Locate the cell with the specified text and output its (x, y) center coordinate. 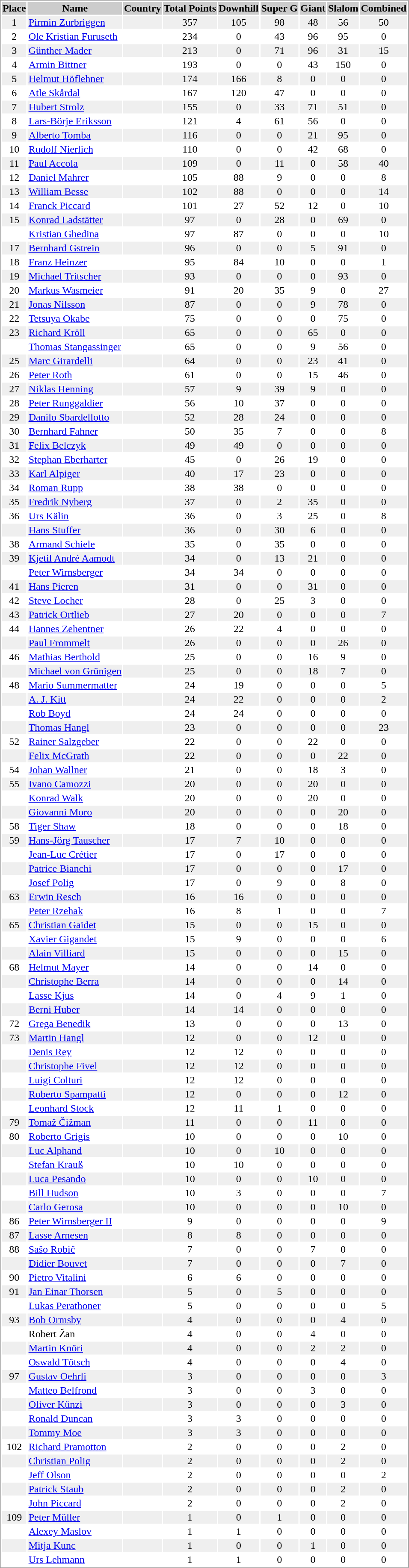
Mathias Berthold (75, 657)
Rudolf Nierlich (75, 149)
357 (190, 23)
Place (14, 8)
Berni Huber (75, 1010)
174 (190, 79)
Mitja Kunc (75, 1546)
Peter Müller (75, 1518)
Markus Wasmeier (75, 290)
Luigi Colturi (75, 1080)
234 (190, 36)
Thomas Hangl (75, 728)
Paul Accola (75, 164)
Denis Rey (75, 1052)
Super G (280, 8)
Helmut Höflehner (75, 79)
Peter Rzehak (75, 911)
Jean-Luc Crétier (75, 854)
Matteo Belfrond (75, 1390)
69 (343, 220)
Hans Stuffer (75, 530)
64 (190, 361)
Tomaž Čižman (75, 1123)
167 (190, 93)
A. J. Kitt (75, 700)
Bob Ormsby (75, 1320)
Alberto Tomba (75, 135)
Urs Kälin (75, 516)
150 (343, 65)
Urs Lehmann (75, 1559)
73 (14, 1038)
Slalom (343, 8)
Bernhard Fahner (75, 431)
Carlo Gerosa (75, 1207)
Didier Bouvet (75, 1264)
Giovanni Moro (75, 812)
193 (190, 65)
Ivano Camozzi (75, 784)
166 (239, 79)
Christian Gaidet (75, 925)
Xavier Gigandet (75, 939)
Atle Skårdal (75, 93)
155 (190, 107)
Marc Girardelli (75, 361)
Ronald Duncan (75, 1418)
Sašo Robič (75, 1249)
Lasse Arnesen (75, 1236)
Grega Benedik (75, 1024)
Combined (384, 8)
Franck Piccard (75, 206)
Gustav Oehrli (75, 1377)
Hubert Strolz (75, 107)
86 (14, 1221)
72 (14, 1024)
Armand Schiele (75, 544)
Downhill (239, 8)
Bill Hudson (75, 1193)
Robert Žan (75, 1334)
44 (14, 629)
51 (343, 107)
Patrick Staub (75, 1489)
98 (280, 23)
Steve Locher (75, 600)
Felix Belczyk (75, 446)
Roberto Spampatti (75, 1094)
Luc Alphand (75, 1151)
80 (14, 1136)
Tiger Shaw (75, 826)
110 (190, 149)
Pirmin Zurbriggen (75, 23)
213 (190, 51)
Christian Polig (75, 1461)
Paul Frommelt (75, 643)
Jeff Olson (75, 1475)
Ole Kristian Furuseth (75, 36)
Franz Heinzer (75, 262)
Erwin Resch (75, 897)
Jan Einar Thorsen (75, 1292)
Danilo Sbardellotto (75, 418)
Kristian Ghedina (75, 234)
John Piccard (75, 1503)
Pietro Vitalini (75, 1277)
79 (14, 1123)
Lasse Kjus (75, 995)
Tetsuya Okabe (75, 318)
Felix McGrath (75, 756)
121 (190, 121)
Patrick Ortlieb (75, 615)
Martin Knöri (75, 1348)
90 (14, 1277)
Oswald Tötsch (75, 1362)
59 (14, 841)
Peter Roth (75, 375)
84 (239, 262)
Rainer Salzgeber (75, 741)
Stefan Krauß (75, 1165)
Richard Kröll (75, 333)
Konrad Walk (75, 798)
Konrad Ladstätter (75, 220)
Name (75, 8)
Peter Wirnsberger (75, 572)
Hans Pieren (75, 587)
Michael von Grünigen (75, 671)
Hannes Zehentner (75, 629)
William Besse (75, 192)
Richard Pramotton (75, 1447)
116 (190, 135)
Patrice Bianchi (75, 869)
Total Points (190, 8)
45 (190, 459)
Peter Runggaldier (75, 403)
Jonas Nilsson (75, 305)
57 (190, 389)
Stephan Eberharter (75, 459)
Alexey Maslov (75, 1531)
32 (14, 459)
Lars-Börje Eriksson (75, 121)
Alain Villiard (75, 953)
Karl Alpiger (75, 474)
Johan Wallner (75, 770)
Daniel Mahrer (75, 177)
29 (14, 418)
55 (14, 784)
120 (239, 93)
Christophe Fivel (75, 1066)
Roberto Grigis (75, 1136)
Christophe Berra (75, 982)
Niklas Henning (75, 389)
63 (14, 897)
Bernhard Gstrein (75, 248)
Michael Tritscher (75, 277)
Günther Mader (75, 51)
Martin Hangl (75, 1038)
Rob Boyd (75, 713)
Armin Bittner (75, 65)
Lukas Perathoner (75, 1306)
Roman Rupp (75, 488)
Mario Summermatter (75, 685)
Kjetil André Aamodt (75, 559)
Tommy Moe (75, 1433)
Oliver Künzi (75, 1405)
Leonhard Stock (75, 1108)
101 (190, 206)
Giant (313, 8)
Fredrik Nyberg (75, 502)
Helmut Mayer (75, 967)
54 (14, 770)
47 (280, 93)
Hans-Jörg Tauscher (75, 841)
Thomas Stangassinger (75, 347)
Josef Polig (75, 883)
Country (142, 8)
Luca Pesando (75, 1179)
78 (343, 305)
Peter Wirnsberger II (75, 1221)
